Locate the cell with the specified text and output its (x, y) center coordinate. 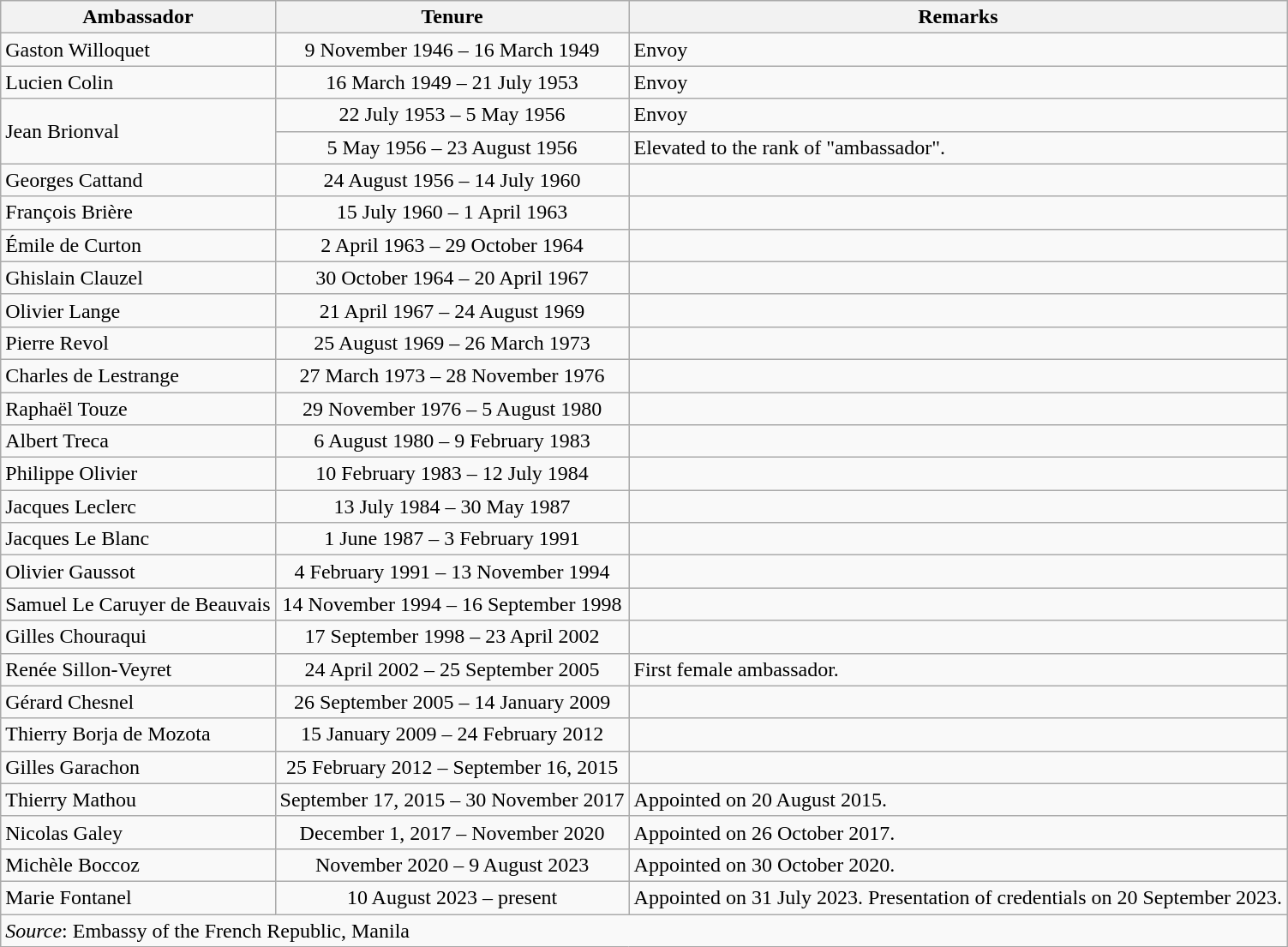
25 August 1969 – 26 March 1973 (452, 343)
Tenure (452, 17)
Albert Treca (138, 441)
15 July 1960 – 1 April 1963 (452, 213)
Appointed on 20 August 2015. (958, 800)
6 August 1980 – 9 February 1983 (452, 441)
Michèle Boccoz (138, 865)
1 June 1987 – 3 February 1991 (452, 539)
Émile de Curton (138, 245)
Ghislain Clauzel (138, 278)
Elevated to the rank of "ambassador". (958, 147)
Jacques Le Blanc (138, 539)
16 March 1949 – 21 July 1953 (452, 82)
Appointed on 30 October 2020. (958, 865)
Jacques Leclerc (138, 506)
December 1, 2017 – November 2020 (452, 832)
Renée Sillon-Veyret (138, 669)
Charles de Lestrange (138, 375)
Nicolas Galey (138, 832)
21 April 1967 – 24 August 1969 (452, 310)
Appointed on 31 July 2023. Presentation of credentials on 20 September 2023. (958, 897)
26 September 2005 – 14 January 2009 (452, 702)
Gilles Garachon (138, 767)
Samuel Le Caruyer de Beauvais (138, 604)
Remarks (958, 17)
Thierry Borja de Mozota (138, 734)
14 November 1994 – 16 September 1998 (452, 604)
Lucien Colin (138, 82)
Marie Fontanel (138, 897)
First female ambassador. (958, 669)
24 April 2002 – 25 September 2005 (452, 669)
Thierry Mathou (138, 800)
29 November 1976 – 5 August 1980 (452, 409)
François Brière (138, 213)
Olivier Lange (138, 310)
4 February 1991 – 13 November 1994 (452, 572)
27 March 1973 – 28 November 1976 (452, 375)
Raphaël Touze (138, 409)
Appointed on 26 October 2017. (958, 832)
Gaston Willoquet (138, 50)
Pierre Revol (138, 343)
Ambassador (138, 17)
Georges Cattand (138, 180)
22 July 1953 – 5 May 1956 (452, 115)
September 17, 2015 – 30 November 2017 (452, 800)
Olivier Gaussot (138, 572)
Jean Brionval (138, 131)
10 February 1983 – 12 July 1984 (452, 474)
9 November 1946 – 16 March 1949 (452, 50)
Gilles Chouraqui (138, 637)
15 January 2009 – 24 February 2012 (452, 734)
2 April 1963 – 29 October 1964 (452, 245)
30 October 1964 – 20 April 1967 (452, 278)
24 August 1956 – 14 July 1960 (452, 180)
5 May 1956 – 23 August 1956 (452, 147)
Source: Embassy of the French Republic, Manila (644, 930)
13 July 1984 – 30 May 1987 (452, 506)
Philippe Olivier (138, 474)
10 August 2023 – present (452, 897)
17 September 1998 – 23 April 2002 (452, 637)
Gérard Chesnel (138, 702)
25 February 2012 – September 16, 2015 (452, 767)
November 2020 – 9 August 2023 (452, 865)
